Locate the cell with the specified text and output its (x, y) center coordinate. 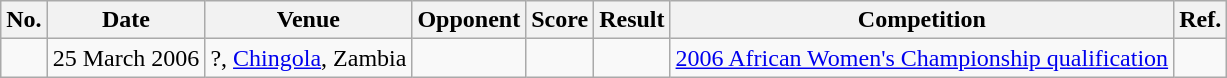
Opponent (469, 20)
?, Chingola, Zambia (308, 58)
Score (560, 20)
Venue (308, 20)
25 March 2006 (126, 58)
Result (632, 20)
Ref. (1200, 20)
Date (126, 20)
Competition (922, 20)
2006 African Women's Championship qualification (922, 58)
No. (24, 20)
